Scan for the cell matching the given text and deliver its [x, y] coordinate at center. 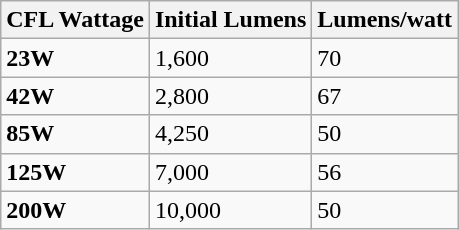
1,600 [230, 58]
23W [76, 58]
70 [385, 58]
85W [76, 134]
Initial Lumens [230, 20]
Lumens/watt [385, 20]
7,000 [230, 172]
CFL Wattage [76, 20]
42W [76, 96]
56 [385, 172]
125W [76, 172]
200W [76, 210]
2,800 [230, 96]
4,250 [230, 134]
10,000 [230, 210]
67 [385, 96]
